Provide the [X, Y] coordinate of the cell's center where the given text is located.  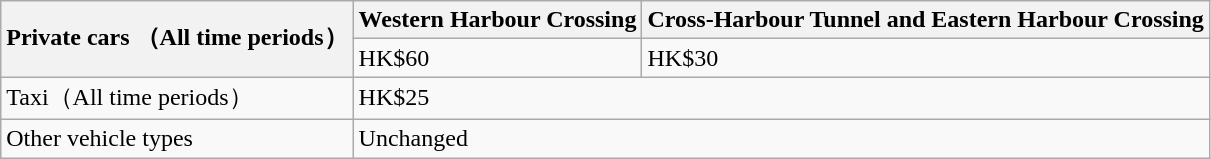
Western Harbour Crossing [498, 20]
Cross-Harbour Tunnel and Eastern Harbour Crossing [926, 20]
HK$30 [926, 58]
Unchanged [781, 138]
Other vehicle types [177, 138]
Taxi（All time periods） [177, 98]
HK$25 [781, 98]
HK$60 [498, 58]
Private cars （All time periods） [177, 39]
